Identify which cell holds the provided text, then report its (X, Y) central coordinate. 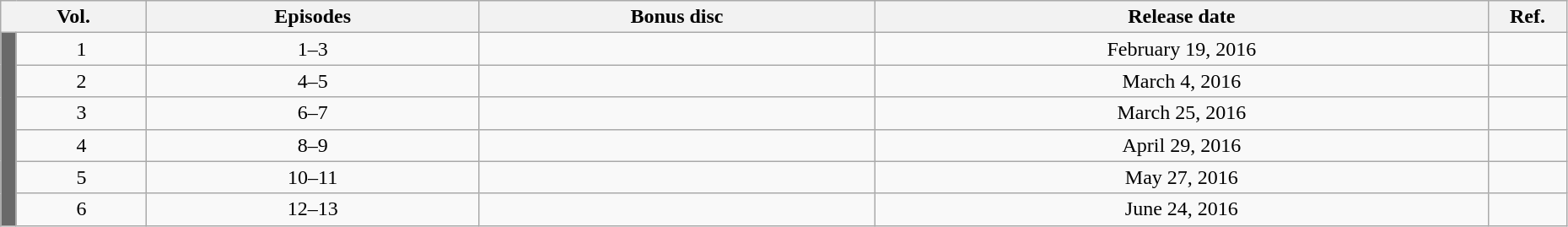
4–5 (313, 81)
Ref. (1528, 17)
5 (81, 177)
April 29, 2016 (1181, 145)
12–13 (313, 209)
Release date (1181, 17)
6–7 (313, 113)
March 4, 2016 (1181, 81)
2 (81, 81)
June 24, 2016 (1181, 209)
3 (81, 113)
10–11 (313, 177)
Bonus disc (676, 17)
March 25, 2016 (1181, 113)
Episodes (313, 17)
Vol. (74, 17)
1 (81, 49)
1–3 (313, 49)
6 (81, 209)
8–9 (313, 145)
4 (81, 145)
May 27, 2016 (1181, 177)
February 19, 2016 (1181, 49)
